Extract the (X, Y) coordinate from the center of the cell holding the provided text.  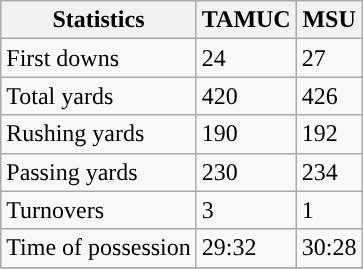
MSU (329, 20)
420 (246, 96)
30:28 (329, 248)
Turnovers (99, 210)
29:32 (246, 248)
Statistics (99, 20)
Time of possession (99, 248)
190 (246, 134)
24 (246, 58)
426 (329, 96)
1 (329, 210)
230 (246, 172)
192 (329, 134)
TAMUC (246, 20)
Rushing yards (99, 134)
27 (329, 58)
Total yards (99, 96)
234 (329, 172)
3 (246, 210)
First downs (99, 58)
Passing yards (99, 172)
